Return (X, Y) of the center of cell containing provided text 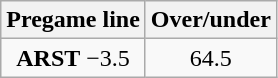
Over/under (210, 20)
Pregame line (74, 20)
ARST −3.5 (74, 58)
64.5 (210, 58)
